Detect which cell encompasses the target text, then output its (x, y) center coordinate. 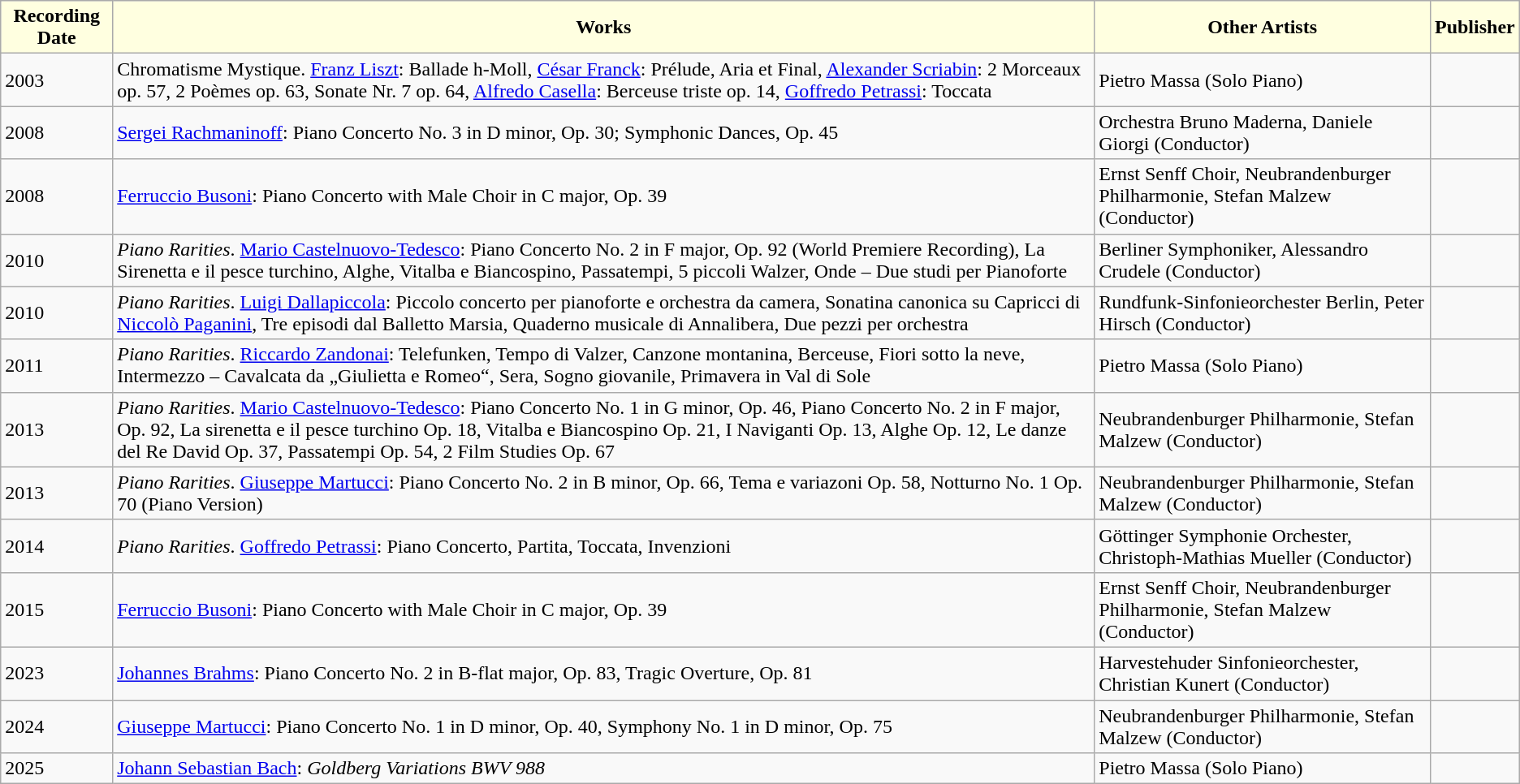
Works (604, 28)
Other Artists (1263, 28)
2015 (57, 610)
Recording Date (57, 28)
2014 (57, 545)
2025 (57, 769)
Giuseppe Martucci: Piano Concerto No. 1 in D minor, Op. 40, Symphony No. 1 in D minor, Op. 75 (604, 726)
2023 (57, 674)
Orchestra Bruno Maderna, Daniele Giorgi (Conductor) (1263, 133)
Göttinger Symphonie Orchester, Christoph-Mathias Mueller (Conductor) (1263, 545)
Piano Rarities. Giuseppe Martucci: Piano Concerto No. 2 in B minor, Op. 66, Tema e variazoni Op. 58, Notturno No. 1 Op. 70 (Piano Version) (604, 493)
Sergei Rachmaninoff: Piano Concerto No. 3 in D minor, Op. 30; Symphonic Dances, Op. 45 (604, 133)
Rundfunk-Sinfonieorchester Berlin, Peter Hirsch (Conductor) (1263, 313)
Piano Rarities. Goffredo Petrassi: Piano Concerto, Partita, Toccata, Invenzioni (604, 545)
Publisher (1475, 28)
2024 (57, 726)
Berliner Symphoniker, Alessandro Crudele (Conductor) (1263, 260)
Johann Sebastian Bach: Goldberg Variations BWV 988 (604, 769)
Johannes Brahms: Piano Concerto No. 2 in B-flat major, Op. 83, Tragic Overture, Op. 81 (604, 674)
2003 (57, 80)
2011 (57, 365)
Harvestehuder Sinfonieorchester, Christian Kunert (Conductor) (1263, 674)
